Determine the [x, y] coordinate at the center of the cell enclosing the given text.  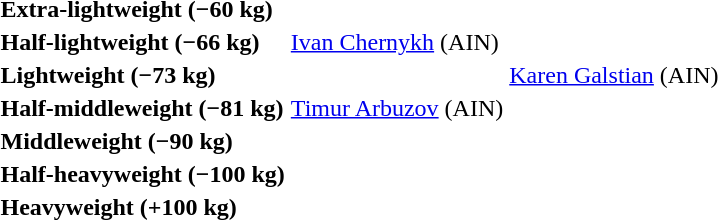
Timur Arbuzov (AIN) [396, 108]
Ivan Chernykh (AIN) [396, 42]
